Capture the cell that displays the provided text and extract its [X, Y] central coordinate. 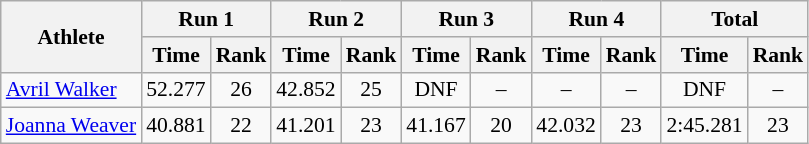
Run 2 [336, 19]
41.167 [436, 126]
26 [242, 90]
42.032 [566, 126]
41.201 [306, 126]
Total [734, 19]
Run 3 [466, 19]
40.881 [176, 126]
2:45.281 [704, 126]
52.277 [176, 90]
Run 1 [206, 19]
Run 4 [596, 19]
25 [372, 90]
Avril Walker [71, 90]
20 [502, 126]
22 [242, 126]
Athlete [71, 36]
Joanna Weaver [71, 126]
42.852 [306, 90]
